Determine the [x, y] coordinate at the center of the cell enclosing the given text.  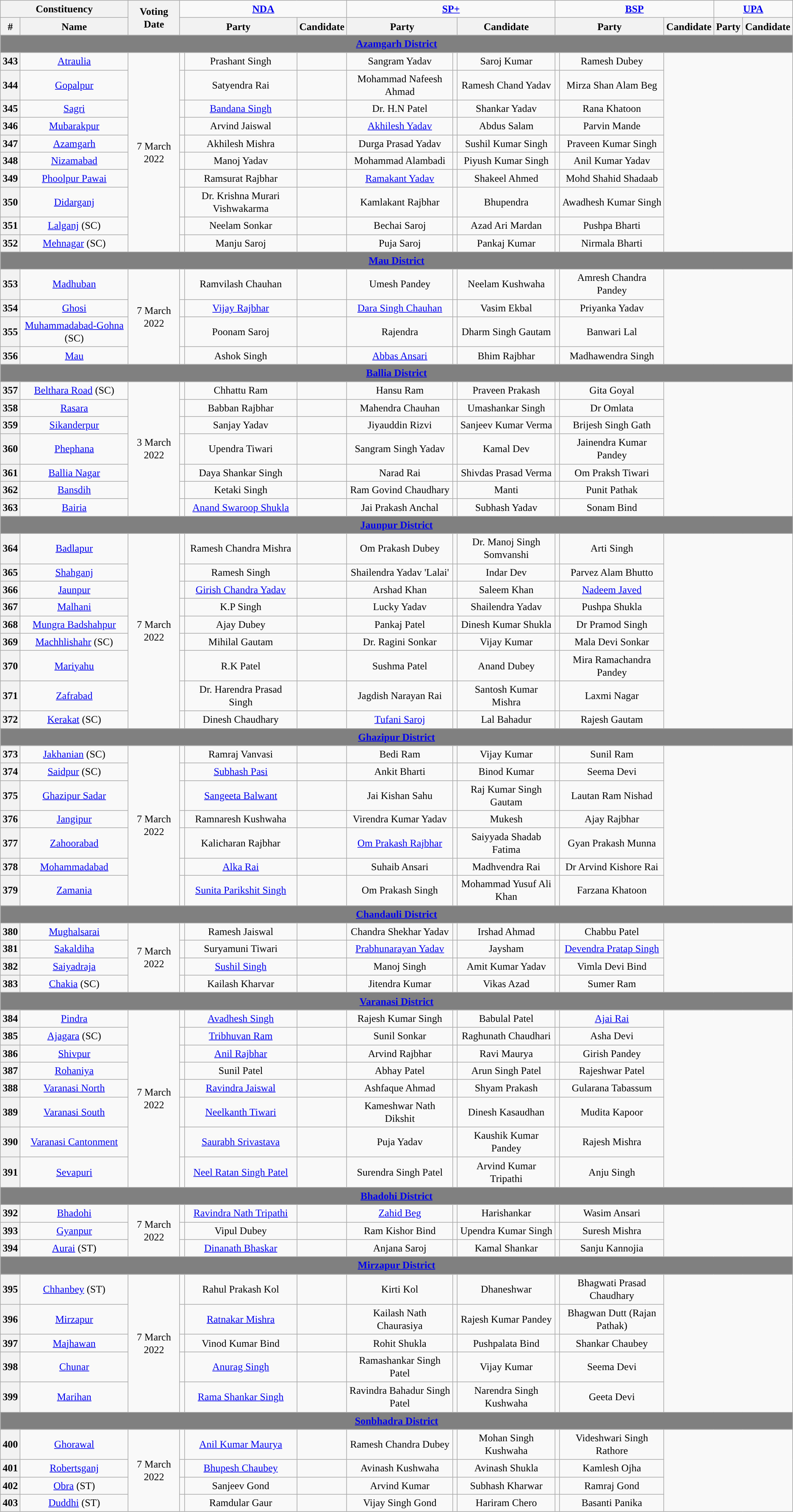
373 [10, 754]
Rajesh Kumar Singh [400, 1018]
Avinash Shukla [506, 1468]
396 [10, 1319]
Arvind Kumar Tripathi [506, 1172]
Abhay Patel [400, 1071]
Bechai Saroj [400, 225]
Saiyadraja [75, 967]
Mohd Shahid Shadaab [612, 178]
Virendra Kumar Yadav [400, 819]
Kirti Kol [400, 1290]
372 [10, 719]
Gyanpur [75, 1230]
392 [10, 1213]
Sikanderpur [75, 425]
369 [10, 642]
Bansdih [75, 490]
Asha Devi [612, 1036]
Dr. Krishna Murari Vishwakarma [241, 202]
Suhaib Ansari [400, 867]
Durga Prasad Yadav [400, 143]
Mau [75, 356]
351 [10, 225]
Kerakat (SC) [75, 719]
Raghunath Chaudhari [506, 1036]
Wasim Ansari [612, 1213]
Muhammadabad-Gohna (SC) [75, 332]
Kaushik Kumar Pandey [506, 1142]
Azamgarh District [396, 44]
Constituency [64, 9]
Varanasi North [75, 1088]
Sangram Singh Yadav [400, 449]
Banwari Lal [612, 332]
Harishankar [506, 1213]
Name [75, 26]
Ramvilash Chauhan [241, 285]
Sangeeta Balwant [241, 796]
Varanasi South [75, 1112]
Mirzapur District [396, 1266]
Varanasi District [396, 1002]
Babulal Patel [506, 1018]
Gopalpur [75, 85]
Sunita Parikshit Singh [241, 891]
Neelam Sonkar [241, 225]
399 [10, 1397]
Saiyyada Shadab Fatima [506, 843]
Dinesh Chaudhary [241, 719]
Hansu Ram [400, 391]
Mohammadabad [75, 867]
Dr Pramod Singh [612, 624]
Anju Singh [612, 1172]
Mohammad Yusuf Ali Khan [506, 891]
Rohit Shukla [400, 1343]
Mohammad Nafeesh Ahmad [400, 85]
Sanjeev Kumar Verma [506, 425]
348 [10, 161]
Vijay Rajbhar [241, 308]
Hariram Chero [506, 1503]
Rajesh Gautam [612, 719]
Jiyauddin Rizvi [400, 425]
Mubarakpur [75, 126]
Parvin Mande [612, 126]
Vijay Singh Gond [400, 1503]
Zahoorabad [75, 843]
Arvind Rajbhar [400, 1053]
Sanju Kannojia [612, 1248]
Arti Singh [612, 548]
Sanjay Yadav [241, 425]
384 [10, 1018]
Ballia District [396, 373]
Rana Khatoon [612, 108]
Pushpa Shukla [612, 608]
Sushma Patel [400, 666]
Prabhunarayan Yadav [400, 949]
Dr. Manoj Singh Somvanshi [506, 548]
Pankaj Patel [400, 624]
Ashfaque Ahmad [400, 1088]
Manoj Singh [400, 967]
# [10, 26]
Kamlakant Rajbhar [400, 202]
Raj Kumar Singh Gautam [506, 796]
Zamania [75, 891]
370 [10, 666]
Nizamabad [75, 161]
Phoolpur Pawai [75, 178]
Narad Rai [400, 473]
Vimla Devi Bind [612, 967]
Lautan Ram Nishad [612, 796]
Ram Kishor Bind [400, 1230]
Neelam Kushwaha [506, 285]
Saidpur (SC) [75, 772]
Vipul Dubey [241, 1230]
Jainendra Kumar Pandey [612, 449]
Praveen Prakash [506, 391]
Ravindra Bahadur Singh Patel [400, 1397]
Majhawan [75, 1343]
Mira Ramachandra Pandey [612, 666]
Sunil Patel [241, 1071]
Amresh Chandra Pandey [612, 285]
Mihilal Gautam [241, 642]
Dr Omlata [612, 408]
Jitendra Kumar [400, 984]
Azamgarh [75, 143]
377 [10, 843]
Indar Dev [506, 572]
Mohammad Alambadi [400, 161]
Anil Rajbhar [241, 1053]
Parvez Alam Bhutto [612, 572]
Rajendra [400, 332]
Mughalsarai [75, 932]
Sushil Singh [241, 967]
Voting Date [154, 18]
Madhuban [75, 285]
Jai Kishan Sahu [400, 796]
Shankar Chaubey [612, 1343]
Bhupendra [506, 202]
Kamal Shankar [506, 1248]
Mirza Shan Alam Beg [612, 85]
Azad Ari Mardan [506, 225]
352 [10, 243]
Ashok Singh [241, 356]
Badlapur [75, 548]
Narendra Singh Kushwaha [506, 1397]
Ramsurat Rajbhar [241, 178]
Phephana [75, 449]
Ghorawal [75, 1445]
Rama Shankar Singh [241, 1397]
Ramesh Jaiswal [241, 932]
Jagdish Narayan Rai [400, 696]
Manju Saroj [241, 243]
Devendra Pratap Singh [612, 949]
Rajesh Mishra [612, 1142]
Sunil Ram [612, 754]
Puja Saroj [400, 243]
Neelkanth Tiwari [241, 1112]
403 [10, 1503]
Kailash Kharvar [241, 984]
Dr. Harendra Prasad Singh [241, 696]
Dinesh Kumar Shukla [506, 624]
Madhvendra Rai [506, 867]
Ravi Maurya [506, 1053]
367 [10, 608]
Atraulia [75, 61]
356 [10, 356]
Prashant Singh [241, 61]
Om Prakash Dubey [400, 548]
Rasara [75, 408]
Sonam Bind [612, 508]
Ajay Dubey [241, 624]
Vasim Ekbal [506, 308]
354 [10, 308]
Obra (ST) [75, 1485]
402 [10, 1485]
Aurai (ST) [75, 1248]
Shailendra Yadav [506, 608]
Lal Bahadur [506, 719]
389 [10, 1112]
Ramesh Dubey [612, 61]
Nirmala Bharti [612, 243]
Anurag Singh [241, 1367]
Manoj Yadav [241, 161]
Ramakant Yadav [400, 178]
Mohan Singh Kushwaha [506, 1445]
Sumer Ram [612, 984]
Ram Govind Chaudhary [400, 490]
Brijesh Singh Gath [612, 425]
Abdus Salam [506, 126]
Sunil Sonkar [400, 1036]
Girish Pandey [612, 1053]
Marihan [75, 1397]
359 [10, 425]
353 [10, 285]
371 [10, 696]
Saleem Khan [506, 590]
Jakhanian (SC) [75, 754]
Bhagwan Dutt (Rajan Pathak) [612, 1319]
Duddhi (ST) [75, 1503]
Chunar [75, 1367]
Bhim Rajbhar [506, 356]
Dr Arvind Kishore Rai [612, 867]
Bhadohi [75, 1213]
355 [10, 332]
Didarganj [75, 202]
365 [10, 572]
Farzana Khatoon [612, 891]
Rahul Prakash Kol [241, 1290]
Pankaj Kumar [506, 243]
360 [10, 449]
NDA [263, 9]
Om Praksh Tiwari [612, 473]
401 [10, 1468]
Saroj Kumar [506, 61]
362 [10, 490]
Manti [506, 490]
Ramesh Chandra Dubey [400, 1445]
Dinesh Kasaudhan [506, 1112]
376 [10, 819]
Jaunpur [75, 590]
Malhani [75, 608]
Rajesh Kumar Pandey [506, 1319]
Rohaniya [75, 1071]
Kailash Nath Chaurasiya [400, 1319]
Ramraj Vanvasi [241, 754]
Chhattu Ram [241, 391]
Ajai Rai [612, 1018]
Chandauli District [396, 914]
Avinash Kushwaha [400, 1468]
Mariyahu [75, 666]
Ajay Rajbhar [612, 819]
BSP [635, 9]
Akhilesh Yadav [400, 126]
Nadeem Javed [612, 590]
Sanjeev Gond [241, 1485]
Mirzapur [75, 1319]
Jaunpur District [396, 524]
Binod Kumar [506, 772]
Chabbu Patel [612, 932]
Gularana Tabassum [612, 1088]
Belthara Road (SC) [75, 391]
Arshad Khan [400, 590]
Ramashankar Singh Patel [400, 1367]
Bairia [75, 508]
Punit Pathak [612, 490]
Shakeel Ahmed [506, 178]
Mudita Kapoor [612, 1112]
Dhaneshwar [506, 1290]
Mala Devi Sonkar [612, 642]
Bhagwati Prasad Chaudhary [612, 1290]
Sushil Kumar Singh [506, 143]
Bhupesh Chaubey [241, 1468]
Shankar Yadav [506, 108]
394 [10, 1248]
Saurabh Srivastava [241, 1142]
363 [10, 508]
Ankit Bharti [400, 772]
Om Prakash Rajbhar [400, 843]
Arvind Kumar [400, 1485]
358 [10, 408]
379 [10, 891]
Girish Chandra Yadav [241, 590]
386 [10, 1053]
Shivdas Prasad Verma [506, 473]
Surendra Singh Patel [400, 1172]
Mahendra Chauhan [400, 408]
391 [10, 1172]
Sakaldiha [75, 949]
Mau District [396, 261]
Geeta Devi [612, 1397]
Ravindra Nath Tripathi [241, 1213]
SP+ [451, 9]
385 [10, 1036]
374 [10, 772]
Ghosi [75, 308]
Tribhuvan Ram [241, 1036]
Dara Singh Chauhan [400, 308]
Laxmi Nagar [612, 696]
Poonam Saroj [241, 332]
Subhash Pasi [241, 772]
Videshwari Singh Rathore [612, 1445]
345 [10, 108]
350 [10, 202]
R.K Patel [241, 666]
Piyush Kumar Singh [506, 161]
Alka Rai [241, 867]
Awadhesh Kumar Singh [612, 202]
Mehnagar (SC) [75, 243]
Ramesh Chandra Mishra [241, 548]
Puja Yadav [400, 1142]
Sevapuri [75, 1172]
Bedi Ram [400, 754]
Dharm Singh Gautam [506, 332]
Ballia Nagar [75, 473]
Arvind Jaiswal [241, 126]
Irshad Ahmad [506, 932]
381 [10, 949]
Mukesh [506, 819]
357 [10, 391]
Daya Shankar Singh [241, 473]
Dr. Ragini Sonkar [400, 642]
Om Prakash Singh [400, 891]
Suresh Mishra [612, 1230]
Tufani Saroj [400, 719]
Bandana Singh [241, 108]
Chakia (SC) [75, 984]
395 [10, 1290]
375 [10, 796]
Avadhesh Singh [241, 1018]
Chandra Shekhar Yadav [400, 932]
Ramraj Gond [612, 1485]
Upendra Tiwari [241, 449]
Mungra Badshahpur [75, 624]
Sonbhadra District [396, 1421]
Ajagara (SC) [75, 1036]
Ketaki Singh [241, 490]
Akhilesh Mishra [241, 143]
Kamal Dev [506, 449]
Lalganj (SC) [75, 225]
343 [10, 61]
Rajeshwar Patel [612, 1071]
Santosh Kumar Mishra [506, 696]
393 [10, 1230]
Subhash Kharwar [506, 1485]
Shahganj [75, 572]
Anjana Saroj [400, 1248]
Anand Dubey [506, 666]
Dr. H.N Patel [400, 108]
Zahid Beg [400, 1213]
347 [10, 143]
361 [10, 473]
Ramdular Gaur [241, 1503]
Subhash Yadav [506, 508]
Vinod Kumar Bind [241, 1343]
Madhawendra Singh [612, 356]
Gyan Prakash Munna [612, 843]
Basanti Panika [612, 1503]
Abbas Ansari [400, 356]
Arun Singh Patel [506, 1071]
Bhadohi District [396, 1196]
Pushpa Bharti [612, 225]
Praveen Kumar Singh [612, 143]
Anand Swaroop Shukla [241, 508]
400 [10, 1445]
368 [10, 624]
398 [10, 1367]
Kamlesh Ojha [612, 1468]
Priyanka Yadav [612, 308]
Babban Rajbhar [241, 408]
Lucky Yadav [400, 608]
Robertsganj [75, 1468]
Machhlishahr (SC) [75, 642]
Sagri [75, 108]
349 [10, 178]
Jaysham [506, 949]
Ghazipur District [396, 737]
388 [10, 1088]
Sangram Yadav [400, 61]
UPA [753, 9]
Amit Kumar Yadav [506, 967]
364 [10, 548]
Shyam Prakash [506, 1088]
Ramesh Chand Yadav [506, 85]
383 [10, 984]
Chhanbey (ST) [75, 1290]
Jai Prakash Anchal [400, 508]
Suryamuni Tiwari [241, 949]
Kameshwar Nath Dikshit [400, 1112]
Ramnaresh Kushwaha [241, 819]
390 [10, 1142]
Ghazipur Sadar [75, 796]
Kalicharan Rajbhar [241, 843]
Pushpalata Bind [506, 1343]
380 [10, 932]
Umashankar Singh [506, 408]
Shailendra Yadav 'Lalai' [400, 572]
Ravindra Jaiswal [241, 1088]
Gita Goyal [612, 391]
Ramesh Singh [241, 572]
Anil Kumar Yadav [612, 161]
Zafrabad [75, 696]
Neel Ratan Singh Patel [241, 1172]
382 [10, 967]
Pindra [75, 1018]
Dinanath Bhaskar [241, 1248]
344 [10, 85]
Shivpur [75, 1053]
387 [10, 1071]
378 [10, 867]
Anil Kumar Maurya [241, 1445]
Upendra Kumar Singh [506, 1230]
Vikas Azad [506, 984]
Umesh Pandey [400, 285]
397 [10, 1343]
Jangipur [75, 819]
Satyendra Rai [241, 85]
K.P Singh [241, 608]
3 March 2022 [154, 449]
346 [10, 126]
Varanasi Cantonment [75, 1142]
Ratnakar Mishra [241, 1319]
366 [10, 590]
